Return the [X, Y] coordinate for the center point of the cell that contains the specified text.  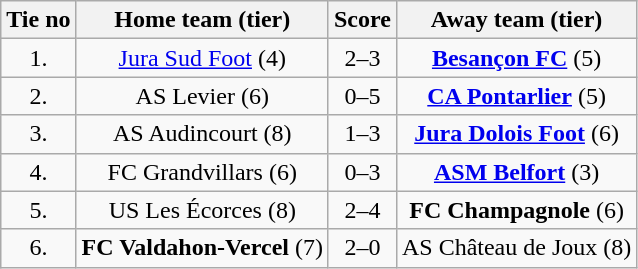
Away team (tier) [516, 20]
2–3 [362, 58]
0–3 [362, 172]
4. [38, 172]
FC Grandvillars (6) [202, 172]
3. [38, 134]
Home team (tier) [202, 20]
1. [38, 58]
FC Champagnole (6) [516, 210]
6. [38, 248]
AS Château de Joux (8) [516, 248]
AS Audincourt (8) [202, 134]
Tie no [38, 20]
FC Valdahon-Vercel (7) [202, 248]
2–4 [362, 210]
US Les Écorces (8) [202, 210]
Jura Dolois Foot (6) [516, 134]
1–3 [362, 134]
AS Levier (6) [202, 96]
CA Pontarlier (5) [516, 96]
0–5 [362, 96]
5. [38, 210]
ASM Belfort (3) [516, 172]
Score [362, 20]
Jura Sud Foot (4) [202, 58]
Besançon FC (5) [516, 58]
2. [38, 96]
2–0 [362, 248]
